Search for the cell housing the specified text and yield its (X, Y) center coordinate. 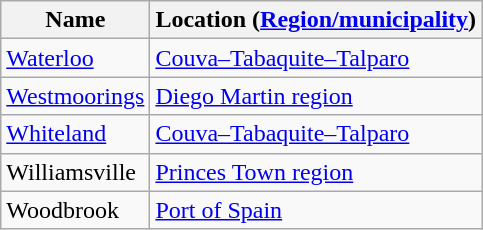
Location (Region/municipality) (316, 20)
Whiteland (76, 134)
Westmoorings (76, 96)
Woodbrook (76, 210)
Waterloo (76, 58)
Princes Town region (316, 172)
Name (76, 20)
Port of Spain (316, 210)
Diego Martin region (316, 96)
Williamsville (76, 172)
